From the cell containing the given text, extract its center point as [X, Y] coordinate. 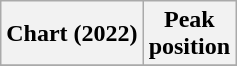
Peakposition [189, 34]
Chart (2022) [72, 34]
